Scan for the cell matching the given text and deliver its (x, y) coordinate at center. 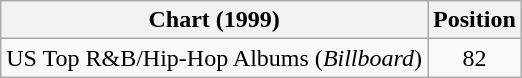
Chart (1999) (214, 20)
Position (475, 20)
US Top R&B/Hip-Hop Albums (Billboard) (214, 58)
82 (475, 58)
